Output the [x, y] coordinate of the center of the cell containing the given text.  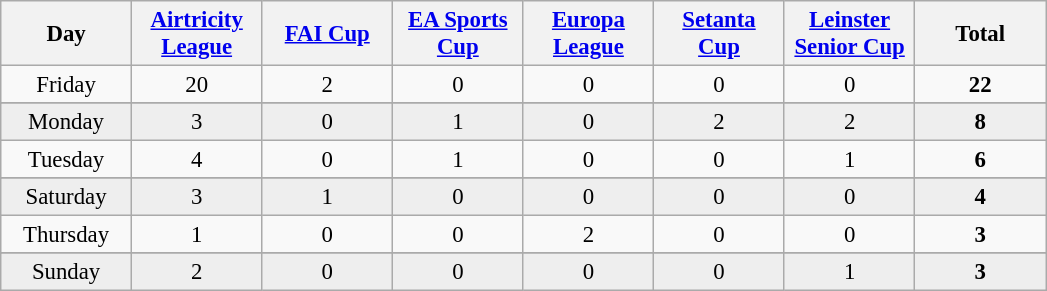
Saturday [66, 197]
Setanta Cup [720, 34]
FAI Cup [328, 34]
Friday [66, 85]
Thursday [66, 235]
Total [980, 34]
Day [66, 34]
Europa League [588, 34]
20 [196, 85]
22 [980, 85]
8 [980, 122]
Airtricity League [196, 34]
6 [980, 160]
Tuesday [66, 160]
Leinster Senior Cup [850, 34]
EA Sports Cup [458, 34]
Monday [66, 122]
